Identify which cell holds the provided text, then report its (x, y) central coordinate. 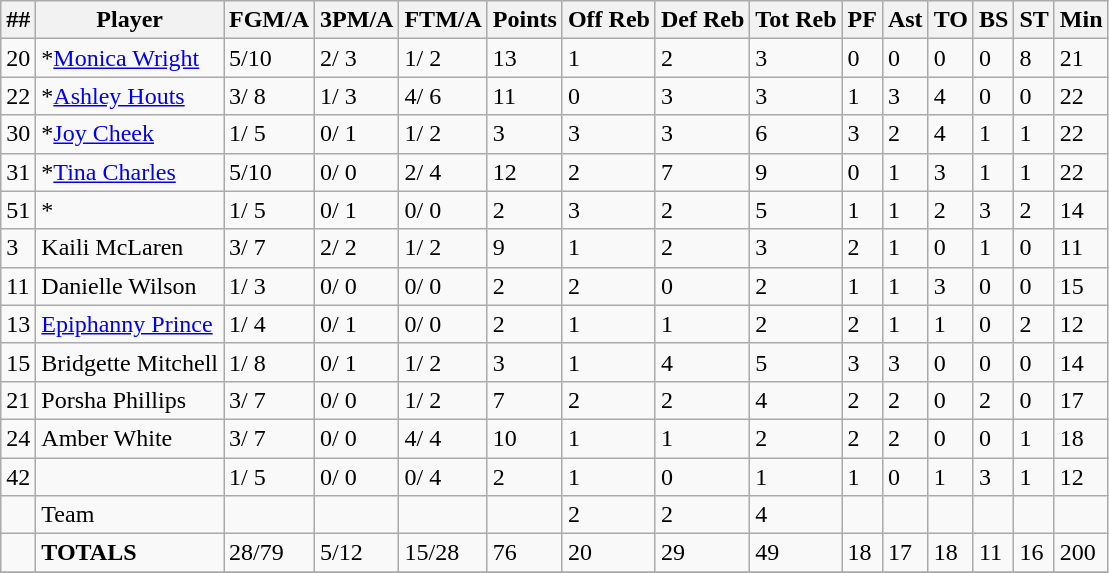
3/ 8 (270, 96)
31 (18, 172)
1/ 4 (270, 324)
TOTALS (130, 553)
0/ 4 (443, 477)
Min (1081, 20)
42 (18, 477)
2/ 4 (443, 172)
ST (1034, 20)
Player (130, 20)
49 (796, 553)
Def Reb (702, 20)
76 (524, 553)
6 (796, 134)
Team (130, 515)
4/ 6 (443, 96)
TO (950, 20)
* (130, 210)
24 (18, 438)
200 (1081, 553)
10 (524, 438)
Porsha Phillips (130, 400)
3PM/A (357, 20)
*Monica Wright (130, 58)
28/79 (270, 553)
*Joy Cheek (130, 134)
Tot Reb (796, 20)
Points (524, 20)
Bridgette Mitchell (130, 362)
Amber White (130, 438)
5/12 (357, 553)
30 (18, 134)
## (18, 20)
*Ashley Houts (130, 96)
2/ 3 (357, 58)
29 (702, 553)
Epiphanny Prince (130, 324)
*Tina Charles (130, 172)
4/ 4 (443, 438)
2/ 2 (357, 248)
FGM/A (270, 20)
Off Reb (608, 20)
8 (1034, 58)
15/28 (443, 553)
51 (18, 210)
PF (862, 20)
BS (993, 20)
1/ 8 (270, 362)
FTM/A (443, 20)
Kaili McLaren (130, 248)
Danielle Wilson (130, 286)
Ast (905, 20)
16 (1034, 553)
